Return (x, y) of the center of cell containing provided text 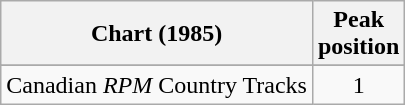
Canadian RPM Country Tracks (157, 85)
Peakposition (358, 34)
1 (358, 85)
Chart (1985) (157, 34)
